Locate the cell with the specified text and output its (X, Y) center coordinate. 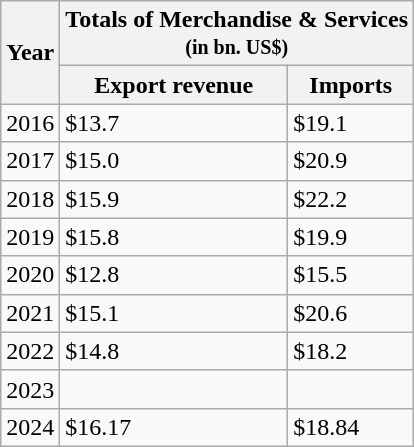
$16.17 (174, 427)
$14.8 (174, 351)
$19.1 (351, 123)
2018 (30, 199)
$20.9 (351, 161)
$20.6 (351, 313)
$15.0 (174, 161)
$18.2 (351, 351)
2019 (30, 237)
2024 (30, 427)
2017 (30, 161)
2016 (30, 123)
2023 (30, 389)
2020 (30, 275)
Year (30, 52)
$18.84 (351, 427)
$19.9 (351, 237)
$15.5 (351, 275)
$12.8 (174, 275)
$15.9 (174, 199)
Totals of Merchandise & Services (in bn. US$) (237, 34)
$15.8 (174, 237)
Export revenue (174, 85)
$22.2 (351, 199)
2021 (30, 313)
2022 (30, 351)
$15.1 (174, 313)
Imports (351, 85)
$13.7 (174, 123)
